Find where the given text appears and provide that cell's center as (x, y) coordinate. 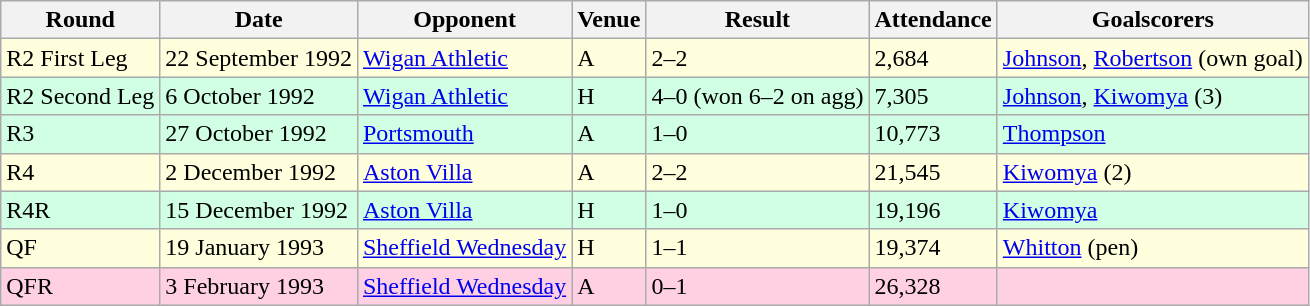
2 December 1992 (259, 172)
QFR (80, 286)
22 September 1992 (259, 58)
R2 First Leg (80, 58)
1–1 (758, 248)
Kiwomya (2) (1152, 172)
0–1 (758, 286)
27 October 1992 (259, 134)
Goalscorers (1152, 20)
4–0 (won 6–2 on agg) (758, 96)
26,328 (933, 286)
6 October 1992 (259, 96)
Whitton (pen) (1152, 248)
R4R (80, 210)
R4 (80, 172)
Result (758, 20)
Attendance (933, 20)
Venue (609, 20)
Johnson, Robertson (own goal) (1152, 58)
Round (80, 20)
Date (259, 20)
19,374 (933, 248)
7,305 (933, 96)
19,196 (933, 210)
Thompson (1152, 134)
R3 (80, 134)
21,545 (933, 172)
Johnson, Kiwomya (3) (1152, 96)
QF (80, 248)
10,773 (933, 134)
Kiwomya (1152, 210)
Portsmouth (464, 134)
Opponent (464, 20)
2,684 (933, 58)
19 January 1993 (259, 248)
R2 Second Leg (80, 96)
15 December 1992 (259, 210)
3 February 1993 (259, 286)
